Return the [x, y] coordinate for the center point of the cell that contains the specified text.  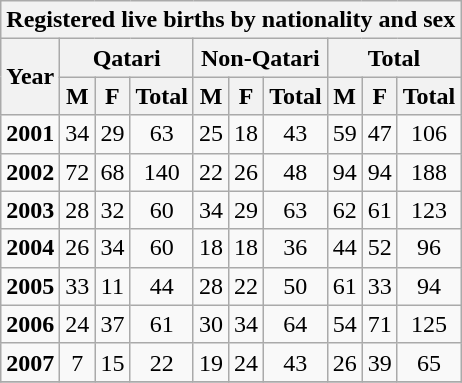
2007 [30, 362]
36 [296, 248]
123 [429, 210]
Qatari [127, 58]
54 [344, 324]
50 [296, 286]
72 [78, 172]
2004 [30, 248]
2003 [30, 210]
65 [429, 362]
140 [162, 172]
2001 [30, 134]
71 [380, 324]
106 [429, 134]
30 [210, 324]
7 [78, 362]
11 [112, 286]
48 [296, 172]
2005 [30, 286]
188 [429, 172]
62 [344, 210]
125 [429, 324]
39 [380, 362]
68 [112, 172]
96 [429, 248]
2002 [30, 172]
15 [112, 362]
Non-Qatari [260, 58]
2006 [30, 324]
Year [30, 77]
59 [344, 134]
19 [210, 362]
Registered live births by nationality and sex [231, 20]
52 [380, 248]
37 [112, 324]
64 [296, 324]
32 [112, 210]
25 [210, 134]
47 [380, 134]
